Detect which cell encompasses the target text, then output its (x, y) center coordinate. 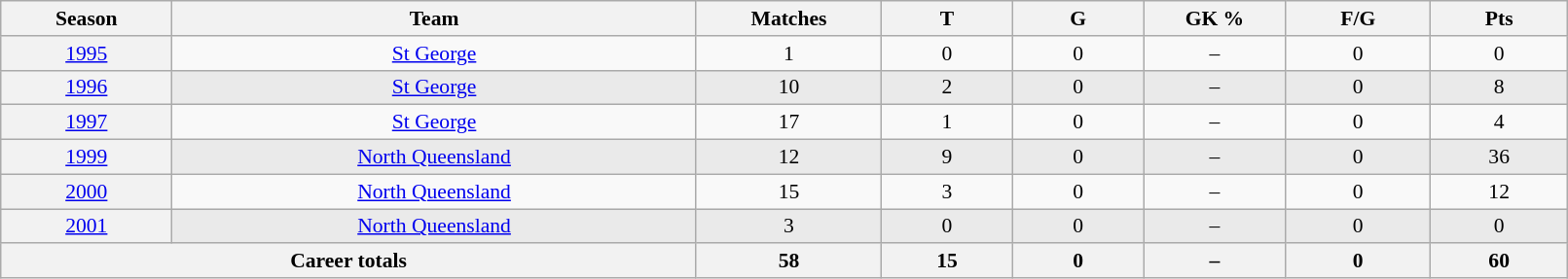
Matches (788, 18)
1996 (87, 87)
Pts (1499, 18)
G (1078, 18)
Season (87, 18)
9 (948, 157)
2 (948, 87)
36 (1499, 157)
8 (1499, 87)
2001 (87, 227)
10 (788, 87)
58 (788, 262)
Career totals (348, 262)
GK % (1215, 18)
1997 (87, 122)
4 (1499, 122)
Team (434, 18)
2000 (87, 192)
17 (788, 122)
1995 (87, 53)
F/G (1358, 18)
60 (1499, 262)
1999 (87, 157)
T (948, 18)
